Output the [x, y] coordinate of the center of the cell containing the given text.  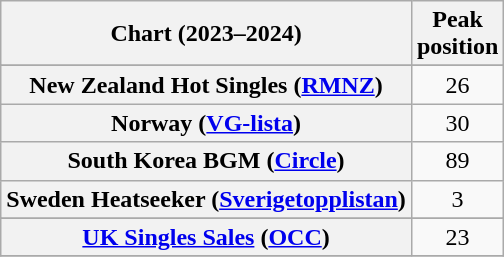
89 [457, 161]
Norway (VG-lista) [206, 123]
South Korea BGM (Circle) [206, 161]
UK Singles Sales (OCC) [206, 237]
Sweden Heatseeker (Sverigetopplistan) [206, 199]
26 [457, 85]
Chart (2023–2024) [206, 34]
Peakposition [457, 34]
New Zealand Hot Singles (RMNZ) [206, 85]
3 [457, 199]
23 [457, 237]
30 [457, 123]
